Detect which cell encompasses the target text, then output its [X, Y] center coordinate. 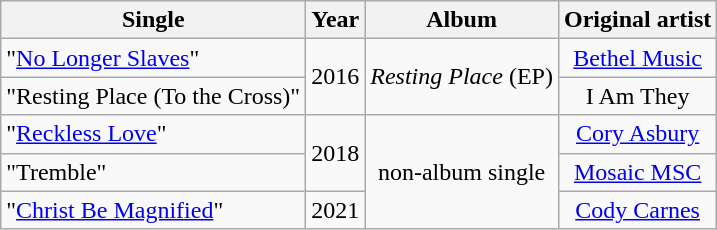
Single [154, 20]
Original artist [637, 20]
"No Longer Slaves" [154, 58]
"Christ Be Magnified" [154, 210]
Mosaic MSC [637, 172]
2021 [336, 210]
"Reckless Love" [154, 134]
Year [336, 20]
"Tremble" [154, 172]
non-album single [462, 172]
"Resting Place (To the Cross)" [154, 96]
2016 [336, 77]
Album [462, 20]
2018 [336, 153]
Resting Place (EP) [462, 77]
Cory Asbury [637, 134]
Cody Carnes [637, 210]
Bethel Music [637, 58]
I Am They [637, 96]
